Return (X, Y) of the center of cell containing provided text 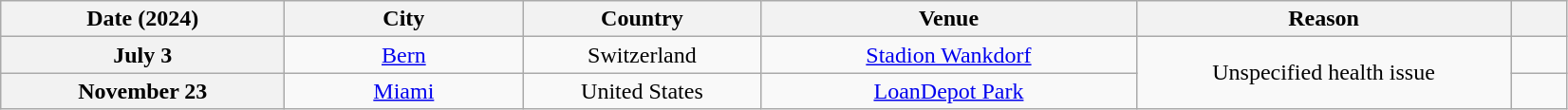
Bern (404, 55)
Date (2024) (142, 19)
July 3 (142, 55)
Switzerland (642, 55)
November 23 (142, 91)
City (404, 19)
Miami (404, 91)
LoanDepot Park (949, 91)
Unspecified health issue (1323, 73)
Venue (949, 19)
United States (642, 91)
Stadion Wankdorf (949, 55)
Reason (1323, 19)
Country (642, 19)
